Find where the given text appears and provide that cell's center as (x, y) coordinate. 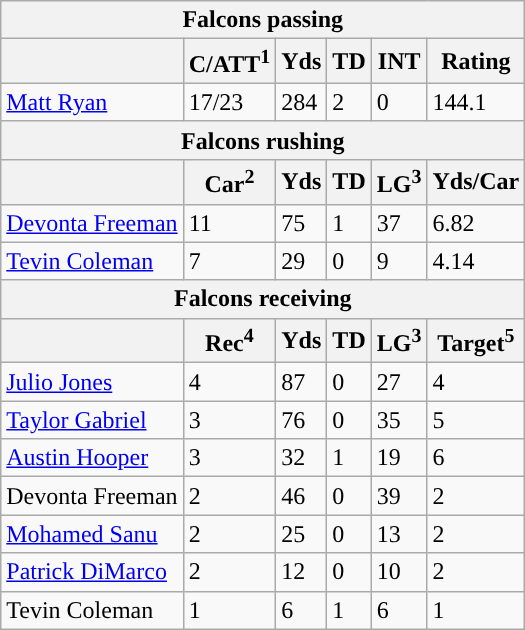
46 (302, 496)
Mohamed Sanu (92, 534)
Rating (476, 62)
Taylor Gabriel (92, 420)
Patrick DiMarco (92, 572)
9 (399, 261)
27 (399, 382)
C/ATT1 (230, 62)
10 (399, 572)
19 (399, 458)
144.1 (476, 102)
4.14 (476, 261)
75 (302, 223)
Car2 (230, 182)
29 (302, 261)
76 (302, 420)
87 (302, 382)
39 (399, 496)
Falcons passing (263, 20)
Yds/Car (476, 182)
284 (302, 102)
7 (230, 261)
5 (476, 420)
12 (302, 572)
17/23 (230, 102)
35 (399, 420)
37 (399, 223)
13 (399, 534)
32 (302, 458)
Falcons rushing (263, 140)
Matt Ryan (92, 102)
Austin Hooper (92, 458)
INT (399, 62)
25 (302, 534)
Target5 (476, 340)
Julio Jones (92, 382)
Rec4 (230, 340)
Falcons receiving (263, 299)
11 (230, 223)
6.82 (476, 223)
